Return (X, Y) of the center of cell containing provided text 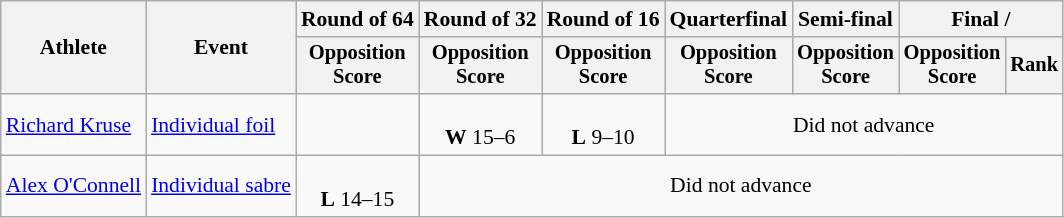
W 15–6 (480, 124)
Athlete (74, 48)
Round of 32 (480, 19)
Alex O'Connell (74, 186)
Individual foil (221, 124)
Round of 64 (358, 19)
Quarterfinal (729, 19)
Final / (981, 19)
Individual sabre (221, 186)
L 14–15 (358, 186)
Event (221, 48)
Richard Kruse (74, 124)
Semi-final (846, 19)
L 9–10 (604, 124)
Round of 16 (604, 19)
Rank (1034, 66)
